For the text-containing cell, return its midpoint in [X, Y] coordinate format. 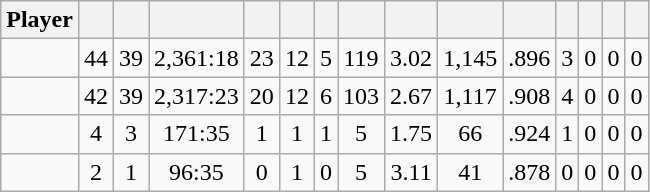
44 [96, 58]
1,145 [470, 58]
23 [262, 58]
.924 [530, 134]
42 [96, 96]
20 [262, 96]
Player [40, 20]
2,361:18 [197, 58]
1,117 [470, 96]
3.02 [412, 58]
41 [470, 172]
119 [362, 58]
171:35 [197, 134]
2,317:23 [197, 96]
2 [96, 172]
2.67 [412, 96]
.896 [530, 58]
1.75 [412, 134]
6 [326, 96]
.878 [530, 172]
96:35 [197, 172]
3.11 [412, 172]
.908 [530, 96]
103 [362, 96]
66 [470, 134]
